Identify which cell holds the provided text, then report its (X, Y) central coordinate. 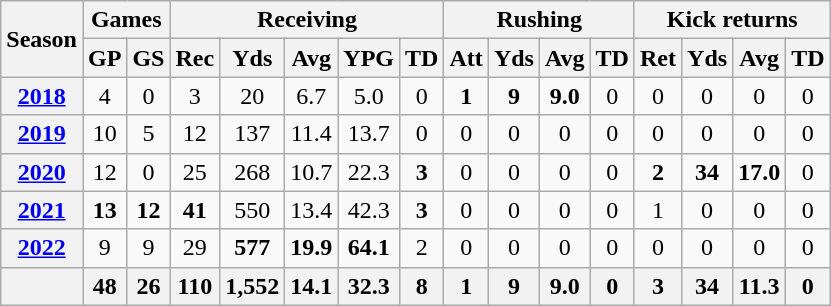
32.3 (369, 286)
8 (422, 286)
4 (104, 96)
5 (148, 134)
Season (42, 39)
25 (195, 172)
64.1 (369, 248)
19.9 (312, 248)
26 (148, 286)
6.7 (312, 96)
11.4 (312, 134)
Rec (195, 58)
Ret (658, 58)
20 (252, 96)
550 (252, 210)
13 (104, 210)
577 (252, 248)
Kick returns (732, 20)
17.0 (760, 172)
41 (195, 210)
2022 (42, 248)
10.7 (312, 172)
2021 (42, 210)
11.3 (760, 286)
GS (148, 58)
1,552 (252, 286)
110 (195, 286)
29 (195, 248)
22.3 (369, 172)
5.0 (369, 96)
13.4 (312, 210)
Games (126, 20)
268 (252, 172)
13.7 (369, 134)
10 (104, 134)
GP (104, 58)
2020 (42, 172)
48 (104, 286)
2019 (42, 134)
42.3 (369, 210)
14.1 (312, 286)
2018 (42, 96)
Rushing (540, 20)
Att (466, 58)
YPG (369, 58)
Receiving (307, 20)
137 (252, 134)
